Determine the [X, Y] coordinate at the center of the cell enclosing the given text.  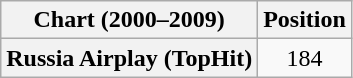
Chart (2000–2009) [130, 20]
Russia Airplay (TopHit) [130, 58]
Position [305, 20]
184 [305, 58]
